Search for the cell housing the specified text and yield its (x, y) center coordinate. 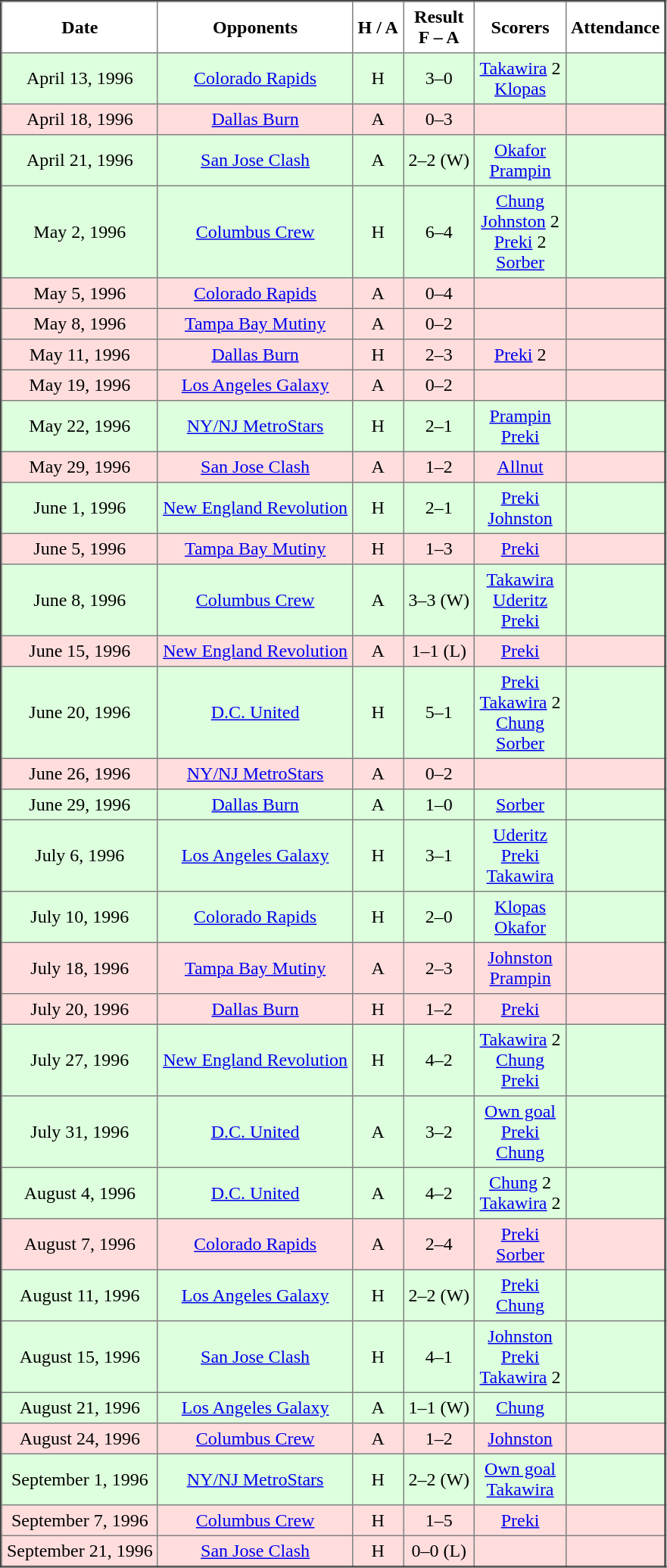
September 7, 1996 (80, 1520)
3–2 (439, 1132)
Chung Johnston 2 Preki 2 Sorber (520, 232)
Preki Johnston (520, 508)
April 13, 1996 (80, 79)
1–1 (L) (439, 651)
Prampin Preki (520, 426)
Preki Takawira 2 Chung Sorber (520, 713)
1–0 (439, 804)
Preki Sorber (520, 1245)
June 15, 1996 (80, 651)
Own goal Preki Chung (520, 1132)
Preki Chung (520, 1295)
1–1 (W) (439, 1407)
June 26, 1996 (80, 773)
August 4, 1996 (80, 1193)
H / A (379, 27)
July 20, 1996 (80, 1009)
3–3 (W) (439, 600)
0–3 (439, 119)
May 19, 1996 (80, 385)
September 1, 1996 (80, 1479)
May 11, 1996 (80, 355)
July 6, 1996 (80, 855)
May 8, 1996 (80, 323)
September 21, 1996 (80, 1551)
ResultF – A (439, 27)
July 31, 1996 (80, 1132)
Chung 2 Takawira 2 (520, 1193)
Takawira 2 Klopas (520, 79)
4–1 (439, 1357)
0–0 (L) (439, 1551)
Johnston Prampin (520, 968)
5–1 (439, 713)
Uderitz Preki Takawira (520, 855)
August 7, 1996 (80, 1245)
0–4 (439, 293)
Takawira Uderitz Preki (520, 600)
Takawira 2 Chung Preki (520, 1060)
August 11, 1996 (80, 1295)
August 15, 1996 (80, 1357)
Opponents (254, 27)
6–4 (439, 232)
Attendance (616, 27)
1–5 (439, 1520)
May 29, 1996 (80, 467)
May 2, 1996 (80, 232)
June 5, 1996 (80, 548)
3–1 (439, 855)
Johnston (520, 1438)
3–0 (439, 79)
2–4 (439, 1245)
July 10, 1996 (80, 917)
July 18, 1996 (80, 968)
July 27, 1996 (80, 1060)
April 18, 1996 (80, 119)
May 5, 1996 (80, 293)
June 29, 1996 (80, 804)
June 8, 1996 (80, 600)
1–3 (439, 548)
Preki 2 (520, 355)
August 24, 1996 (80, 1438)
April 21, 1996 (80, 161)
Johnston Preki Takawira 2 (520, 1357)
May 22, 1996 (80, 426)
Scorers (520, 27)
2–0 (439, 917)
Date (80, 27)
Sorber (520, 804)
Okafor Prampin (520, 161)
June 20, 1996 (80, 713)
Klopas Okafor (520, 917)
Chung (520, 1407)
August 21, 1996 (80, 1407)
Allnut (520, 467)
Own goal Takawira (520, 1479)
June 1, 1996 (80, 508)
